Output the (x, y) coordinate of the center of the cell containing the given text.  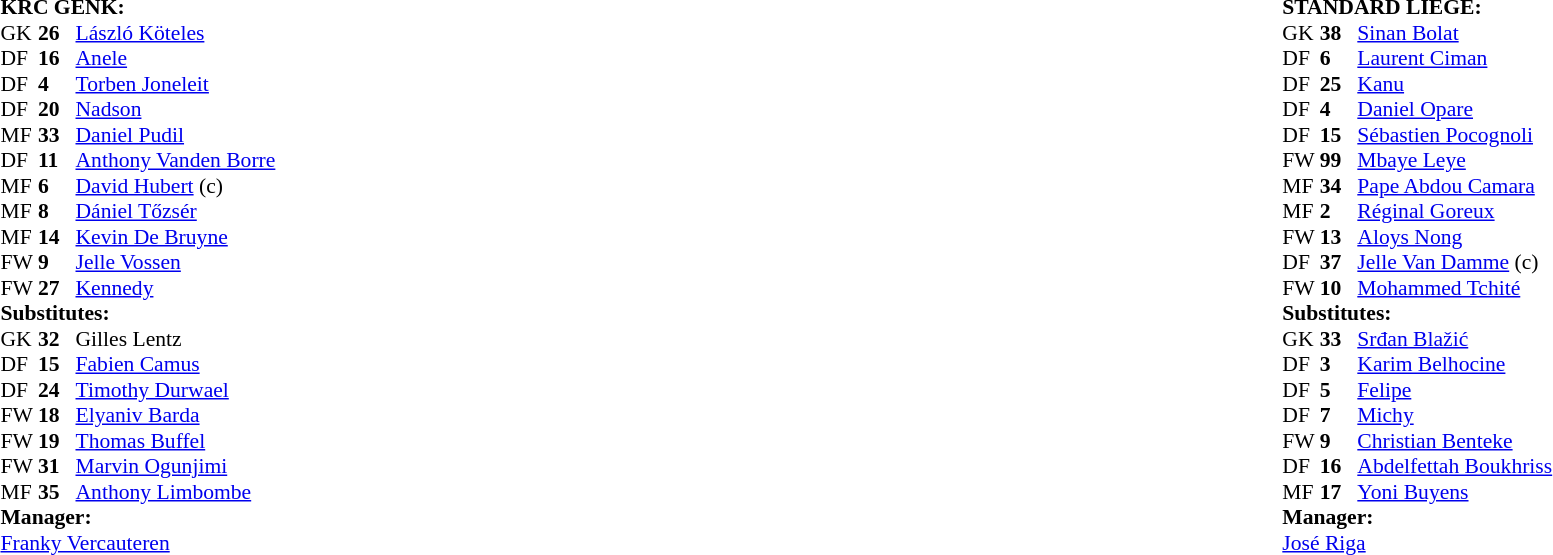
25 (1339, 84)
7 (1339, 415)
38 (1339, 33)
Kennedy (176, 288)
Gilles Lentz (176, 339)
Torben Joneleit (176, 84)
13 (1339, 237)
32 (57, 339)
34 (1339, 186)
Aloys Nong (1454, 237)
Timothy Durwael (176, 390)
18 (57, 415)
10 (1339, 288)
Kanu (1454, 84)
26 (57, 33)
Karim Belhocine (1454, 365)
Nadson (176, 109)
David Hubert (c) (176, 186)
20 (57, 109)
Felipe (1454, 390)
Abdelfettah Boukhriss (1454, 467)
3 (1339, 365)
99 (1339, 161)
Yoni Buyens (1454, 492)
35 (57, 492)
Anele (176, 59)
31 (57, 467)
Sinan Bolat (1454, 33)
Réginal Goreux (1454, 211)
Michy (1454, 415)
Anthony Vanden Borre (176, 161)
24 (57, 390)
19 (57, 441)
11 (57, 161)
Anthony Limbombe (176, 492)
37 (1339, 263)
Sébastien Pocognoli (1454, 135)
Pape Abdou Camara (1454, 186)
Dániel Tőzsér (176, 211)
Daniel Opare (1454, 109)
Jelle Vossen (176, 263)
László Köteles (176, 33)
Christian Benteke (1454, 441)
8 (57, 211)
5 (1339, 390)
Thomas Buffel (176, 441)
Srđan Blažić (1454, 339)
17 (1339, 492)
Jelle Van Damme (c) (1454, 263)
Daniel Pudil (176, 135)
Fabien Camus (176, 365)
Laurent Ciman (1454, 59)
27 (57, 288)
Marvin Ogunjimi (176, 467)
Elyaniv Barda (176, 415)
Kevin De Bruyne (176, 237)
Mbaye Leye (1454, 161)
2 (1339, 211)
14 (57, 237)
Mohammed Tchité (1454, 288)
